Find where the given text appears and provide that cell's center as [x, y] coordinate. 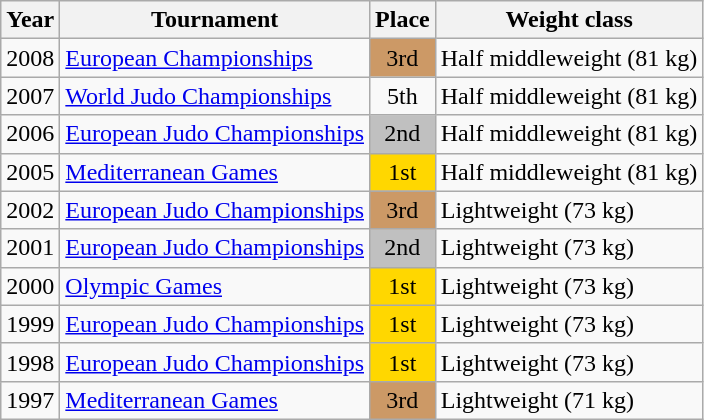
5th [403, 96]
2001 [30, 248]
2005 [30, 172]
2006 [30, 134]
Weight class [569, 20]
World Judo Championships [215, 96]
1997 [30, 400]
Tournament [215, 20]
1998 [30, 362]
Olympic Games [215, 286]
Place [403, 20]
2007 [30, 96]
Year [30, 20]
Lightweight (71 kg) [569, 400]
1999 [30, 324]
2000 [30, 286]
European Championships [215, 58]
2008 [30, 58]
2002 [30, 210]
